Return the [X, Y] coordinate for the center point of the cell that contains the specified text.  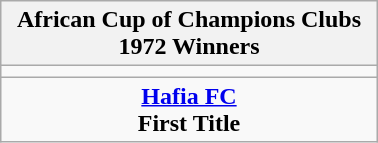
African Cup of Champions Clubs1972 Winners [189, 34]
Hafia FCFirst Title [189, 110]
